Capture the cell that displays the provided text and extract its (x, y) central coordinate. 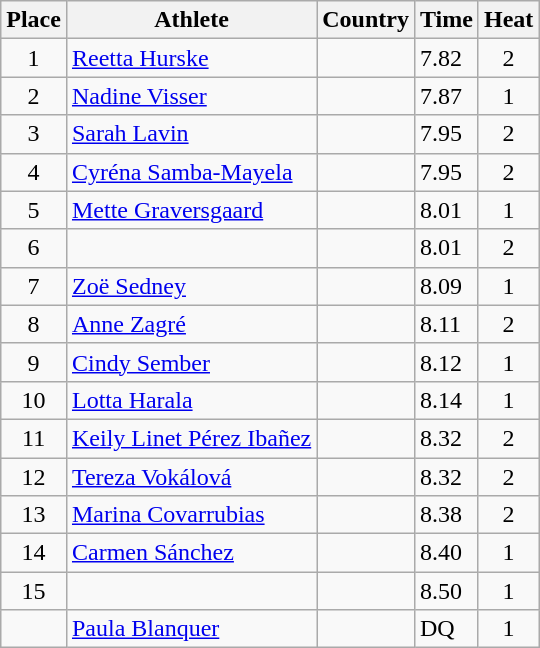
Sarah Lavin (191, 134)
DQ (446, 629)
6 (34, 248)
8.14 (446, 400)
Anne Zagré (191, 324)
Cindy Sember (191, 362)
4 (34, 172)
12 (34, 477)
8.09 (446, 286)
Heat (508, 20)
Mette Graversgaard (191, 210)
8.11 (446, 324)
5 (34, 210)
8 (34, 324)
Country (366, 20)
Place (34, 20)
15 (34, 591)
Carmen Sánchez (191, 553)
11 (34, 438)
9 (34, 362)
7 (34, 286)
Keily Linet Pérez Ibañez (191, 438)
Cyréna Samba-Mayela (191, 172)
3 (34, 134)
7.82 (446, 58)
Tereza Vokálová (191, 477)
Lotta Harala (191, 400)
Marina Covarrubias (191, 515)
Paula Blanquer (191, 629)
8.50 (446, 591)
8.12 (446, 362)
8.38 (446, 515)
8.40 (446, 553)
Reetta Hurske (191, 58)
10 (34, 400)
7.87 (446, 96)
Athlete (191, 20)
14 (34, 553)
Nadine Visser (191, 96)
Zoë Sedney (191, 286)
13 (34, 515)
Time (446, 20)
